Return the [X, Y] coordinate for the center point of the cell that contains the specified text.  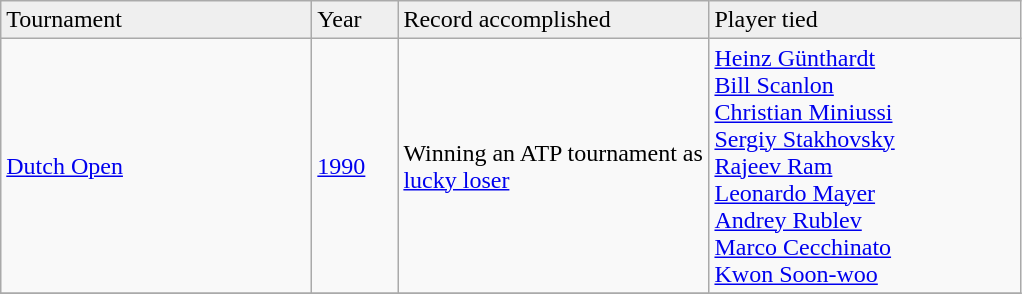
Winning an ATP tournament as lucky loser [554, 166]
1990 [355, 166]
Record accomplished [554, 20]
Player tied [864, 20]
Tournament [156, 20]
Heinz GünthardtBill ScanlonChristian MiniussiSergiy StakhovskyRajeev RamLeonardo MayerAndrey RublevMarco CecchinatoKwon Soon-woo [864, 166]
Dutch Open [156, 166]
Year [355, 20]
